Return [x, y] of the center of cell containing provided text 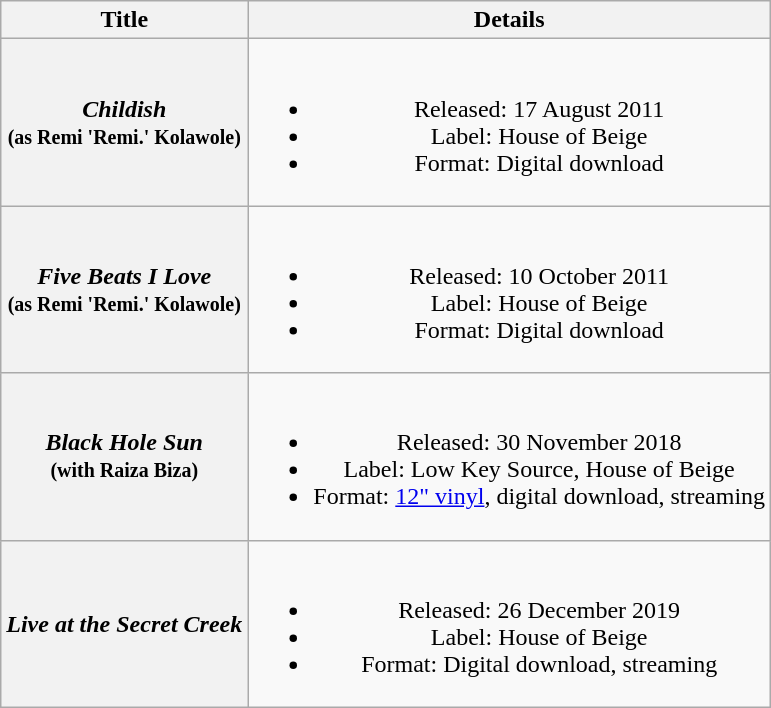
Childish(as Remi 'Remi.' Kolawole) [124, 122]
Released: 26 December 2019Label: House of BeigeFormat: Digital download, streaming [510, 624]
Details [510, 20]
Black Hole Sun(with Raiza Biza) [124, 456]
Live at the Secret Creek [124, 624]
Released: 30 November 2018Label: Low Key Source, House of BeigeFormat: 12" vinyl, digital download, streaming [510, 456]
Title [124, 20]
Released: 17 August 2011Label: House of BeigeFormat: Digital download [510, 122]
Released: 10 October 2011Label: House of BeigeFormat: Digital download [510, 290]
Five Beats I Love(as Remi 'Remi.' Kolawole) [124, 290]
